Extract the (X, Y) coordinate from the center of the cell holding the provided text.  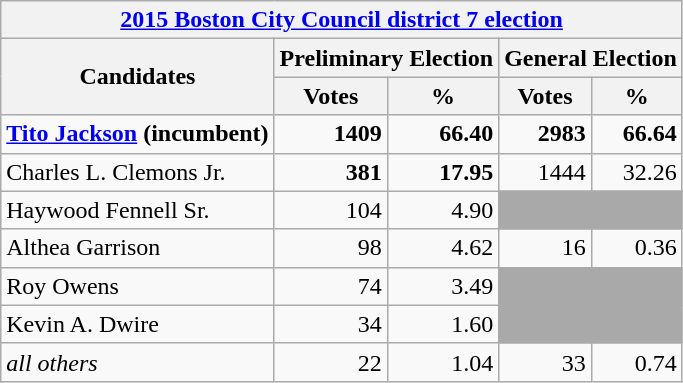
all others (138, 362)
2015 Boston City Council district 7 election (342, 20)
32.26 (636, 172)
34 (330, 324)
1.04 (442, 362)
Tito Jackson (incumbent) (138, 134)
0.74 (636, 362)
22 (330, 362)
Charles L. Clemons Jr. (138, 172)
1409 (330, 134)
0.36 (636, 248)
66.64 (636, 134)
1444 (546, 172)
74 (330, 286)
2983 (546, 134)
17.95 (442, 172)
Candidates (138, 77)
4.90 (442, 210)
381 (330, 172)
Preliminary Election (386, 58)
4.62 (442, 248)
98 (330, 248)
3.49 (442, 286)
1.60 (442, 324)
General Election (591, 58)
16 (546, 248)
66.40 (442, 134)
Roy Owens (138, 286)
Althea Garrison (138, 248)
33 (546, 362)
Kevin A. Dwire (138, 324)
104 (330, 210)
Haywood Fennell Sr. (138, 210)
